Locate the cell with the specified text and output its (x, y) center coordinate. 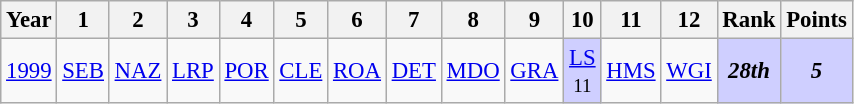
11 (631, 20)
NAZ (138, 72)
12 (689, 20)
6 (358, 20)
HMS (631, 72)
1999 (29, 72)
9 (534, 20)
ROA (358, 72)
3 (193, 20)
28th (749, 72)
10 (582, 20)
DET (414, 72)
Points (816, 20)
LS11 (582, 72)
8 (473, 20)
CLE (301, 72)
LRP (193, 72)
SEB (83, 72)
POR (246, 72)
4 (246, 20)
Rank (749, 20)
7 (414, 20)
1 (83, 20)
MDO (473, 72)
WGI (689, 72)
Year (29, 20)
2 (138, 20)
GRA (534, 72)
